Determine the [x, y] coordinate at the center of the cell enclosing the given text.  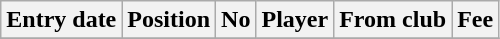
No [236, 20]
Fee [476, 20]
Position [169, 20]
Entry date [62, 20]
Player [295, 20]
From club [393, 20]
